Determine the (x, y) coordinate at the center of the cell enclosing the given text.  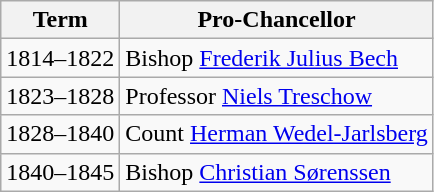
Bishop Frederik Julius Bech (277, 58)
Pro-Chancellor (277, 20)
Professor Niels Treschow (277, 96)
1823–1828 (60, 96)
1840–1845 (60, 172)
Term (60, 20)
1814–1822 (60, 58)
1828–1840 (60, 134)
Count Herman Wedel-Jarlsberg (277, 134)
Bishop Christian Sørenssen (277, 172)
